Return the [X, Y] coordinate for the center point of the cell that contains the specified text.  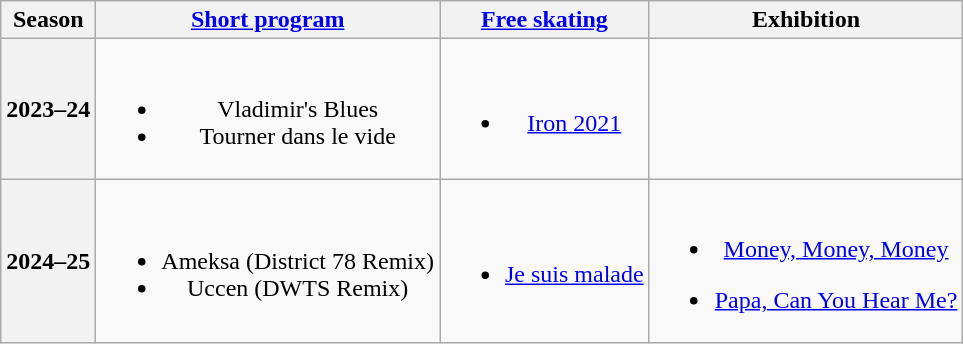
Money, Money, Money Papa, Can You Hear Me? [806, 261]
Free skating [545, 20]
Short program [268, 20]
Iron 2021 [545, 109]
Season [48, 20]
Ameksa (District 78 Remix) Uccen (DWTS Remix) [268, 261]
Je suis malade [545, 261]
2023–24 [48, 109]
Exhibition [806, 20]
2024–25 [48, 261]
Vladimir's Blues Tourner dans le vide [268, 109]
